Detect which cell encompasses the target text, then output its (X, Y) center coordinate. 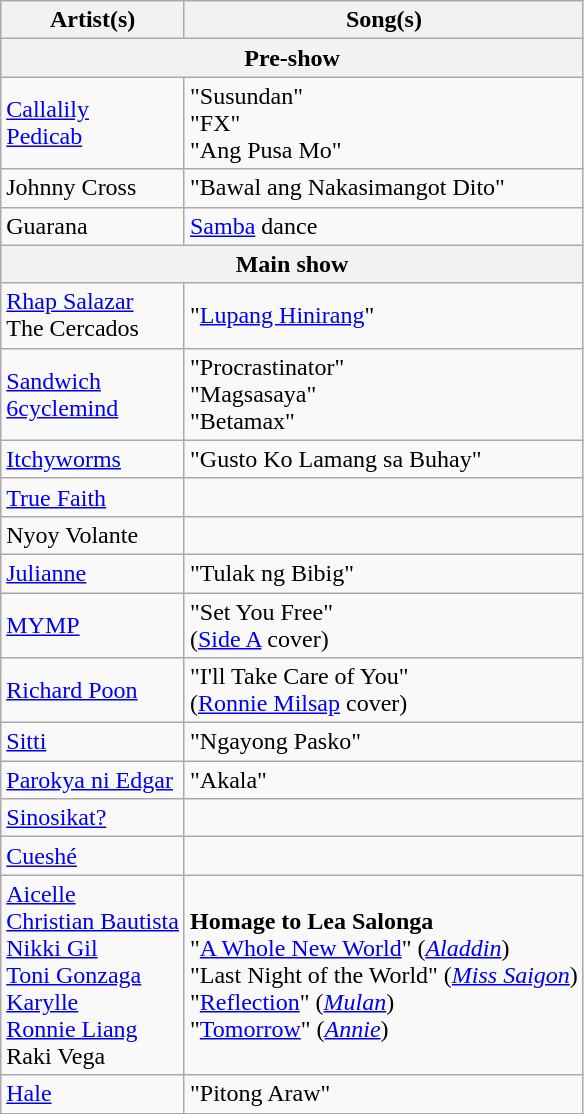
"I'll Take Care of You"(Ronnie Milsap cover) (384, 690)
AicelleChristian BautistaNikki GilToni GonzagaKarylleRonnie LiangRaki Vega (93, 975)
Pre-show (292, 58)
"Tulak ng Bibig" (384, 573)
Song(s) (384, 20)
Parokya ni Edgar (93, 780)
Artist(s) (93, 20)
Julianne (93, 573)
"Ngayong Pasko" (384, 742)
"Bawal ang Nakasimangot Dito" (384, 188)
"Pitong Araw" (384, 1094)
Sitti (93, 742)
"Set You Free"(Side A cover) (384, 624)
Samba dance (384, 226)
True Faith (93, 497)
Johnny Cross (93, 188)
Sandwich6cyclemind (93, 394)
CallalilyPedicab (93, 123)
Main show (292, 264)
Itchyworms (93, 459)
Hale (93, 1094)
"Procrastinator""Magsasaya""Betamax" (384, 394)
"Lupang Hinirang" (384, 316)
Guarana (93, 226)
Rhap SalazarThe Cercados (93, 316)
MYMP (93, 624)
"Gusto Ko Lamang sa Buhay" (384, 459)
Homage to Lea Salonga"A Whole New World" (Aladdin)"Last Night of the World" (Miss Saigon)"Reflection" (Mulan)"Tomorrow" (Annie) (384, 975)
Sinosikat? (93, 818)
Nyoy Volante (93, 535)
Cueshé (93, 856)
"Akala" (384, 780)
Richard Poon (93, 690)
"Susundan""FX""Ang Pusa Mo" (384, 123)
